Scan for the cell matching the given text and deliver its [x, y] coordinate at center. 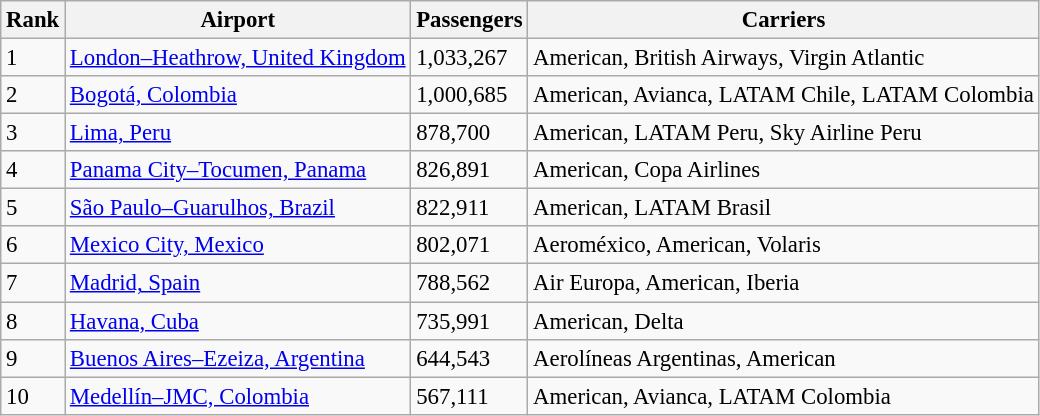
6 [33, 245]
878,700 [470, 133]
8 [33, 321]
Panama City–Tocumen, Panama [238, 170]
Airport [238, 20]
1,000,685 [470, 95]
Havana, Cuba [238, 321]
Aeroméxico, American, Volaris [784, 245]
American, Delta [784, 321]
Lima, Peru [238, 133]
822,911 [470, 208]
American, Copa Airlines [784, 170]
American, Avianca, LATAM Chile, LATAM Colombia [784, 95]
Medellín–JMC, Colombia [238, 396]
Bogotá, Colombia [238, 95]
São Paulo–Guarulhos, Brazil [238, 208]
American, LATAM Brasil [784, 208]
American, British Airways, Virgin Atlantic [784, 58]
4 [33, 170]
Aerolíneas Argentinas, American [784, 358]
2 [33, 95]
Buenos Aires–Ezeiza, Argentina [238, 358]
788,562 [470, 283]
644,543 [470, 358]
3 [33, 133]
Mexico City, Mexico [238, 245]
Rank [33, 20]
826,891 [470, 170]
Air Europa, American, Iberia [784, 283]
1,033,267 [470, 58]
Passengers [470, 20]
567,111 [470, 396]
American, Avianca, LATAM Colombia [784, 396]
9 [33, 358]
American, LATAM Peru, Sky Airline Peru [784, 133]
735,991 [470, 321]
10 [33, 396]
London–Heathrow, United Kingdom [238, 58]
Madrid, Spain [238, 283]
7 [33, 283]
5 [33, 208]
1 [33, 58]
Carriers [784, 20]
802,071 [470, 245]
